Search for the cell housing the specified text and yield its [X, Y] center coordinate. 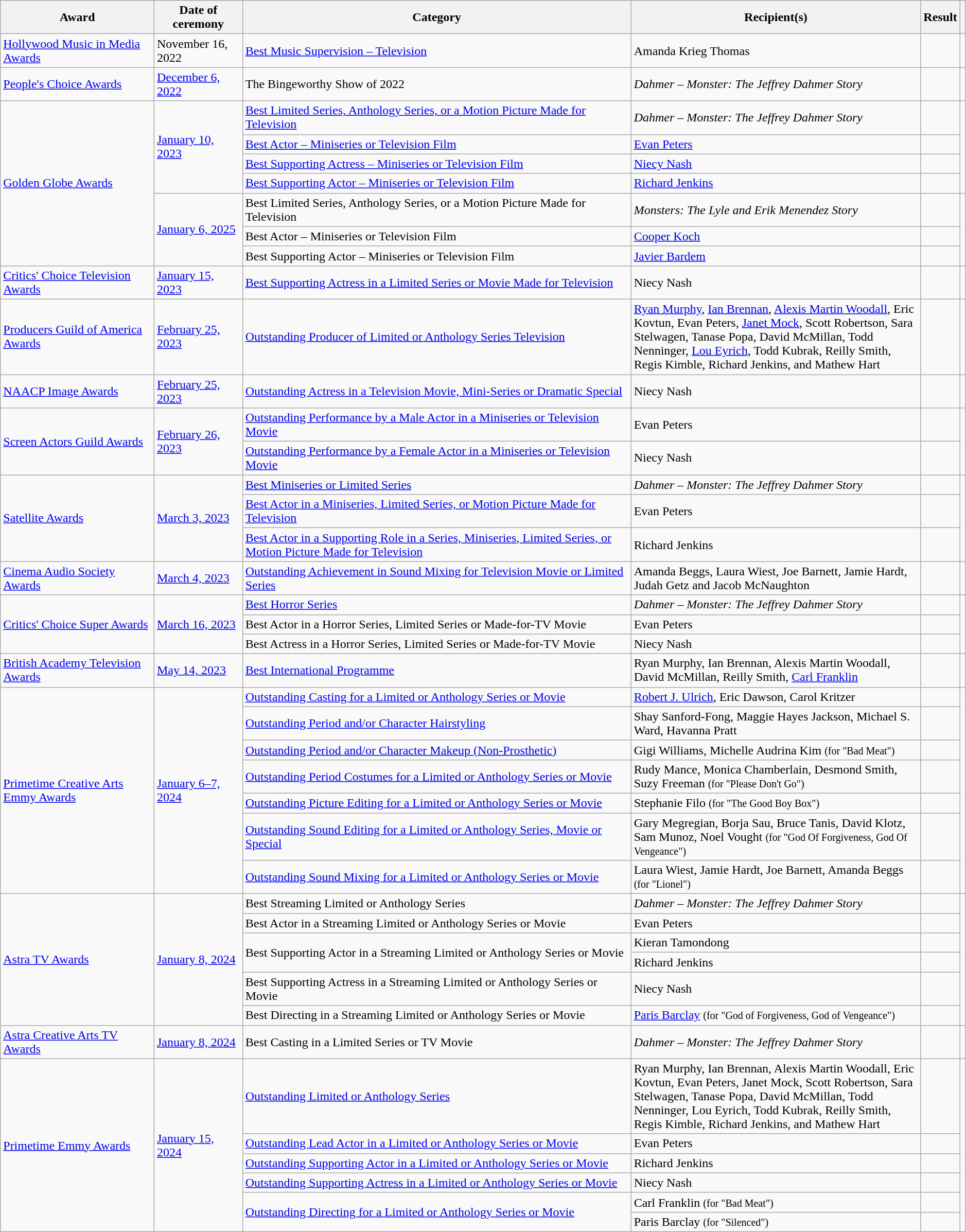
People's Choice Awards [77, 84]
Rudy Mance, Monica Chamberlain, Desmond Smith, Suzy Freeman (for "Please Don't Go") [776, 776]
Amanda Beggs, Laura Wiest, Joe Barnett, Jamie Hardt, Judah Getz and Jacob McNaughton [776, 578]
Outstanding Period and/or Character Makeup (Non-Prosthetic) [436, 750]
The Bingeworthy Show of 2022 [436, 84]
Best Supporting Actress in a Limited Series or Movie Made for Television [436, 282]
Best Music Supervision – Television [436, 50]
Golden Globe Awards [77, 183]
Gary Megregian, Borja Sau, Bruce Tanis, David Klotz, Sam Munoz, Noel Vought (for "God Of Forgiveness, God Of Vengeance") [776, 837]
Outstanding Sound Editing for a Limited or Anthology Series, Movie or Special [436, 837]
March 4, 2023 [198, 578]
Best Actor in a Horror Series, Limited Series or Made-for-TV Movie [436, 624]
Astra Creative Arts TV Awards [77, 1042]
Outstanding Period and/or Character Hairstyling [436, 724]
Critics' Choice Television Awards [77, 282]
January 15, 2023 [198, 282]
Outstanding Achievement in Sound Mixing for Television Movie or Limited Series [436, 578]
Outstanding Producer of Limited or Anthology Series Television [436, 337]
Best Miniseries or Limited Series [436, 485]
Javier Bardem [776, 256]
Outstanding Period Costumes for a Limited or Anthology Series or Movie [436, 776]
Outstanding Directing for a Limited or Anthology Series or Movie [436, 1212]
Monsters: The Lyle and Erik Menendez Story [776, 210]
Kieran Tamondong [776, 943]
Best Streaming Limited or Anthology Series [436, 904]
Shay Sanford-Fong, Maggie Hayes Jackson, Michael S. Ward, Havanna Pratt [776, 724]
Primetime Emmy Awards [77, 1145]
March 16, 2023 [198, 624]
Cinema Audio Society Awards [77, 578]
Category [436, 17]
Ryan Murphy, Ian Brennan, Alexis Martin Woodall, David McMillan, Reilly Smith, Carl Franklin [776, 670]
Outstanding Lead Actor in a Limited or Anthology Series or Movie [436, 1143]
Outstanding Performance by a Female Actor in a Miniseries or Television Movie [436, 458]
February 26, 2023 [198, 442]
Gigi Williams, Michelle Audrina Kim (for "Bad Meat") [776, 750]
Best Actor in a Miniseries, Limited Series, or Motion Picture Made for Television [436, 512]
Award [77, 17]
Outstanding Performance by a Male Actor in a Miniseries or Television Movie [436, 425]
Best Horror Series [436, 605]
Best Actress in a Horror Series, Limited Series or Made-for-TV Movie [436, 644]
December 6, 2022 [198, 84]
NAACP Image Awards [77, 391]
Best Actor in a Streaming Limited or Anthology Series or Movie [436, 923]
Outstanding Sound Mixing for a Limited or Anthology Series or Movie [436, 877]
January 10, 2023 [198, 147]
Outstanding Actress in a Television Movie, Mini-Series or Dramatic Special [436, 391]
Paris Barclay (for "Silenced") [776, 1222]
March 3, 2023 [198, 518]
Robert J. Ulrich, Eric Dawson, Carol Kritzer [776, 697]
Laura Wiest, Jamie Hardt, Joe Barnett, Amanda Beggs (for "Lionel") [776, 877]
Producers Guild of America Awards [77, 337]
Best Supporting Actress in a Streaming Limited or Anthology Series or Movie [436, 989]
Screen Actors Guild Awards [77, 442]
Best International Programme [436, 670]
Best Directing in a Streaming Limited or Anthology Series or Movie [436, 1015]
Paris Barclay (for "God of Forgiveness, God of Vengeance") [776, 1015]
Recipient(s) [776, 17]
Date of ceremony [198, 17]
Carl Franklin (for "Bad Meat") [776, 1202]
January 6, 2025 [198, 230]
Outstanding Picture Editing for a Limited or Anthology Series or Movie [436, 803]
Best Actor in a Supporting Role in a Series, Miniseries, Limited Series, or Motion Picture Made for Television [436, 544]
January 6–7, 2024 [198, 790]
British Academy Television Awards [77, 670]
Amanda Krieg Thomas [776, 50]
Outstanding Casting for a Limited or Anthology Series or Movie [436, 697]
Hollywood Music in Media Awards [77, 50]
Outstanding Supporting Actor in a Limited or Anthology Series or Movie [436, 1163]
Best Casting in a Limited Series or TV Movie [436, 1042]
Critics' Choice Super Awards [77, 624]
November 16, 2022 [198, 50]
Outstanding Limited or Anthology Series [436, 1096]
Outstanding Supporting Actress in a Limited or Anthology Series or Movie [436, 1183]
Astra TV Awards [77, 959]
Cooper Koch [776, 236]
January 15, 2024 [198, 1145]
Result [940, 17]
Best Supporting Actor in a Streaming Limited or Anthology Series or Movie [436, 953]
Primetime Creative Arts Emmy Awards [77, 790]
May 14, 2023 [198, 670]
Stephanie Filo (for "The Good Boy Box") [776, 803]
Satellite Awards [77, 518]
Best Supporting Actress – Miniseries or Television Film [436, 164]
